For the text-containing cell, return its midpoint in (X, Y) coordinate format. 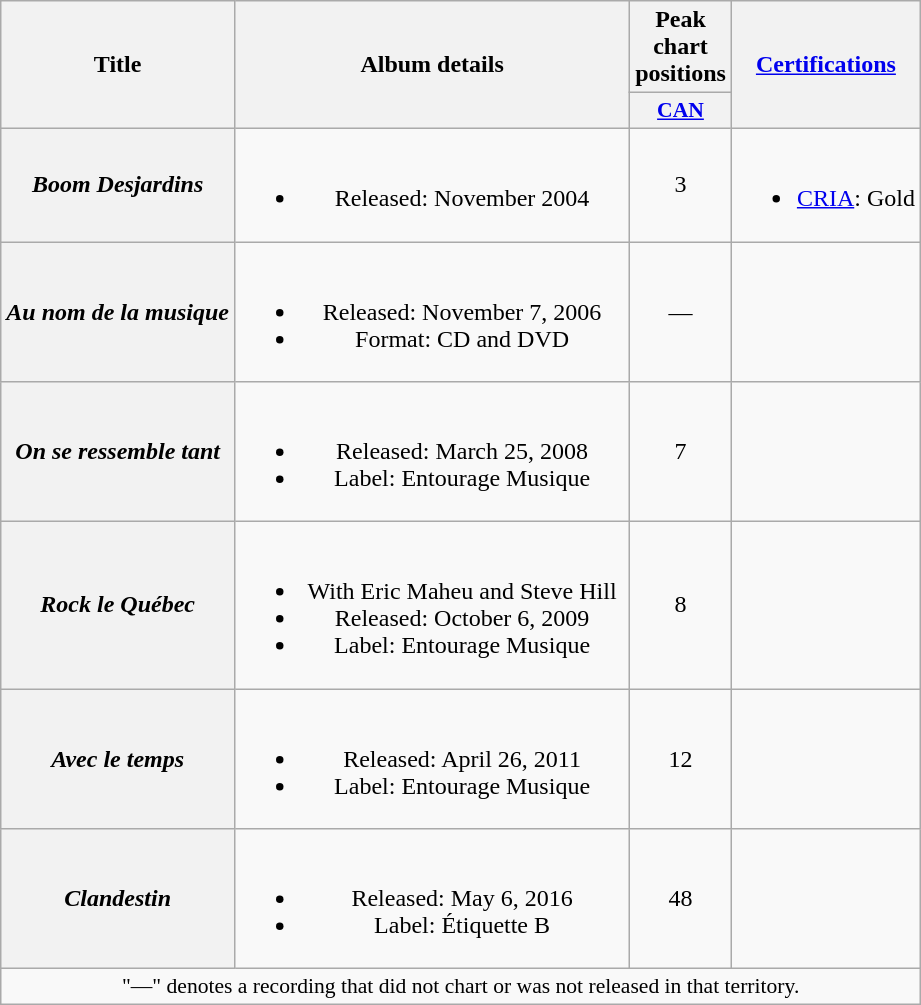
Rock le Québec (118, 606)
CRIA: Gold (826, 184)
Avec le temps (118, 759)
7 (681, 452)
3 (681, 184)
Boom Desjardins (118, 184)
8 (681, 606)
Released: November 7, 2006Format: CD and DVD (432, 312)
Released: November 2004 (432, 184)
12 (681, 759)
CAN (681, 111)
Released: April 26, 2011Label: Entourage Musique (432, 759)
Clandestin (118, 899)
Certifications (826, 65)
On se ressemble tant (118, 452)
48 (681, 899)
Peak chart positions (681, 47)
— (681, 312)
Album details (432, 65)
Title (118, 65)
Released: March 25, 2008Label: Entourage Musique (432, 452)
Au nom de la musique (118, 312)
Released: May 6, 2016Label: Étiquette B (432, 899)
"—" denotes a recording that did not chart or was not released in that territory. (461, 987)
With Eric Maheu and Steve HillReleased: October 6, 2009Label: Entourage Musique (432, 606)
